Output the [X, Y] coordinate of the center of the cell containing the given text.  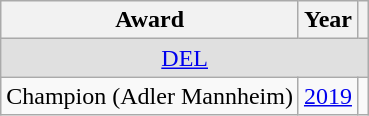
Award [150, 20]
DEL [185, 58]
2019 [328, 96]
Year [328, 20]
Champion (Adler Mannheim) [150, 96]
